Locate the cell with the specified text and output its [x, y] center coordinate. 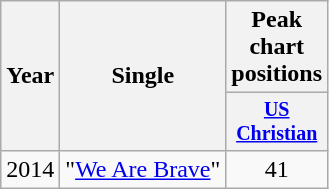
41 [277, 169]
Year [30, 76]
US Christian [277, 122]
"We Are Brave" [143, 169]
2014 [30, 169]
Single [143, 76]
Peak chart positions [277, 47]
